Extract the (x, y) coordinate from the center of the cell holding the provided text.  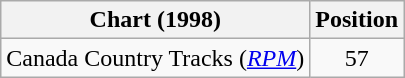
Chart (1998) (156, 20)
Position (357, 20)
Canada Country Tracks (RPM) (156, 58)
57 (357, 58)
